Find where the given text appears and provide that cell's center as [x, y] coordinate. 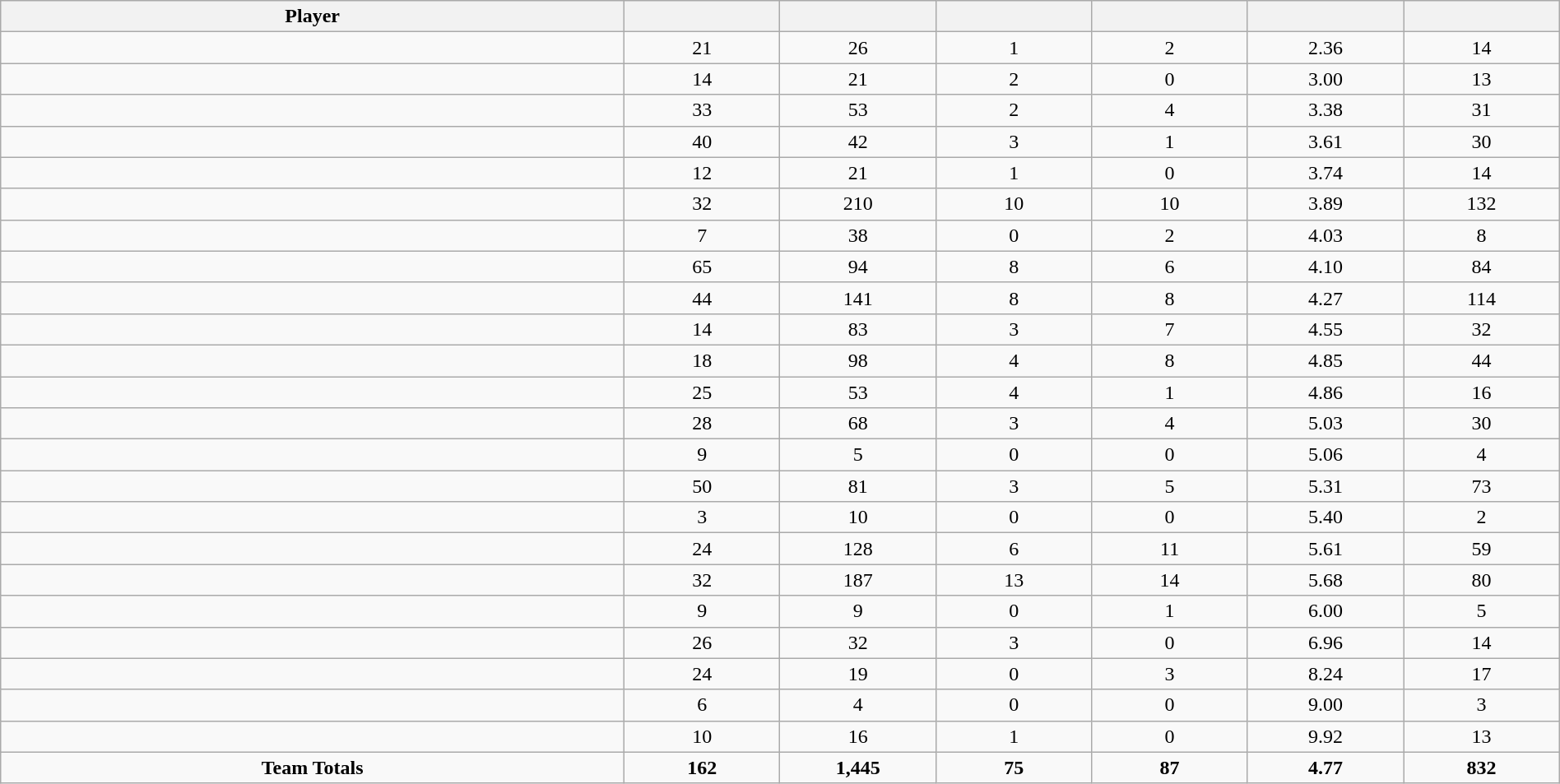
5.68 [1325, 580]
3.74 [1325, 173]
5.31 [1325, 486]
42 [857, 141]
162 [703, 768]
80 [1481, 580]
Player [313, 16]
4.10 [1325, 267]
84 [1481, 267]
2.36 [1325, 48]
9.00 [1325, 705]
73 [1481, 486]
4.03 [1325, 235]
4.55 [1325, 329]
210 [857, 204]
5.03 [1325, 424]
141 [857, 298]
59 [1481, 549]
832 [1481, 768]
1,445 [857, 768]
114 [1481, 298]
68 [857, 424]
33 [703, 110]
3.61 [1325, 141]
11 [1170, 549]
87 [1170, 768]
75 [1014, 768]
4.27 [1325, 298]
4.77 [1325, 768]
83 [857, 329]
9.92 [1325, 736]
81 [857, 486]
4.86 [1325, 392]
5.61 [1325, 549]
38 [857, 235]
4.85 [1325, 360]
187 [857, 580]
3.89 [1325, 204]
12 [703, 173]
3.00 [1325, 79]
50 [703, 486]
19 [857, 674]
94 [857, 267]
25 [703, 392]
8.24 [1325, 674]
31 [1481, 110]
98 [857, 360]
132 [1481, 204]
65 [703, 267]
5.40 [1325, 517]
28 [703, 424]
5.06 [1325, 455]
40 [703, 141]
Team Totals [313, 768]
6.00 [1325, 611]
18 [703, 360]
3.38 [1325, 110]
6.96 [1325, 643]
128 [857, 549]
17 [1481, 674]
